Search for the cell housing the specified text and yield its (X, Y) center coordinate. 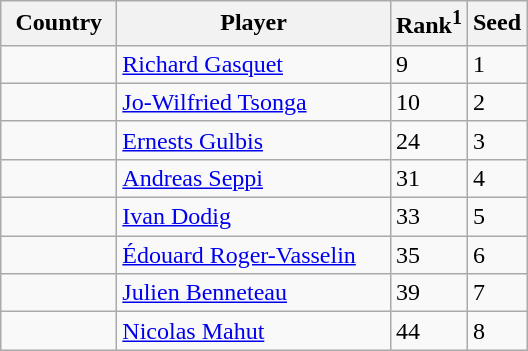
Ernests Gulbis (254, 140)
35 (428, 255)
Jo-Wilfried Tsonga (254, 102)
7 (496, 293)
Country (59, 24)
1 (496, 64)
5 (496, 217)
2 (496, 102)
10 (428, 102)
3 (496, 140)
31 (428, 178)
Player (254, 24)
Édouard Roger-Vasselin (254, 255)
8 (496, 331)
Ivan Dodig (254, 217)
44 (428, 331)
Rank1 (428, 24)
Richard Gasquet (254, 64)
Julien Benneteau (254, 293)
33 (428, 217)
39 (428, 293)
24 (428, 140)
6 (496, 255)
Andreas Seppi (254, 178)
9 (428, 64)
Nicolas Mahut (254, 331)
4 (496, 178)
Seed (496, 24)
